Find where the given text appears and provide that cell's center as [X, Y] coordinate. 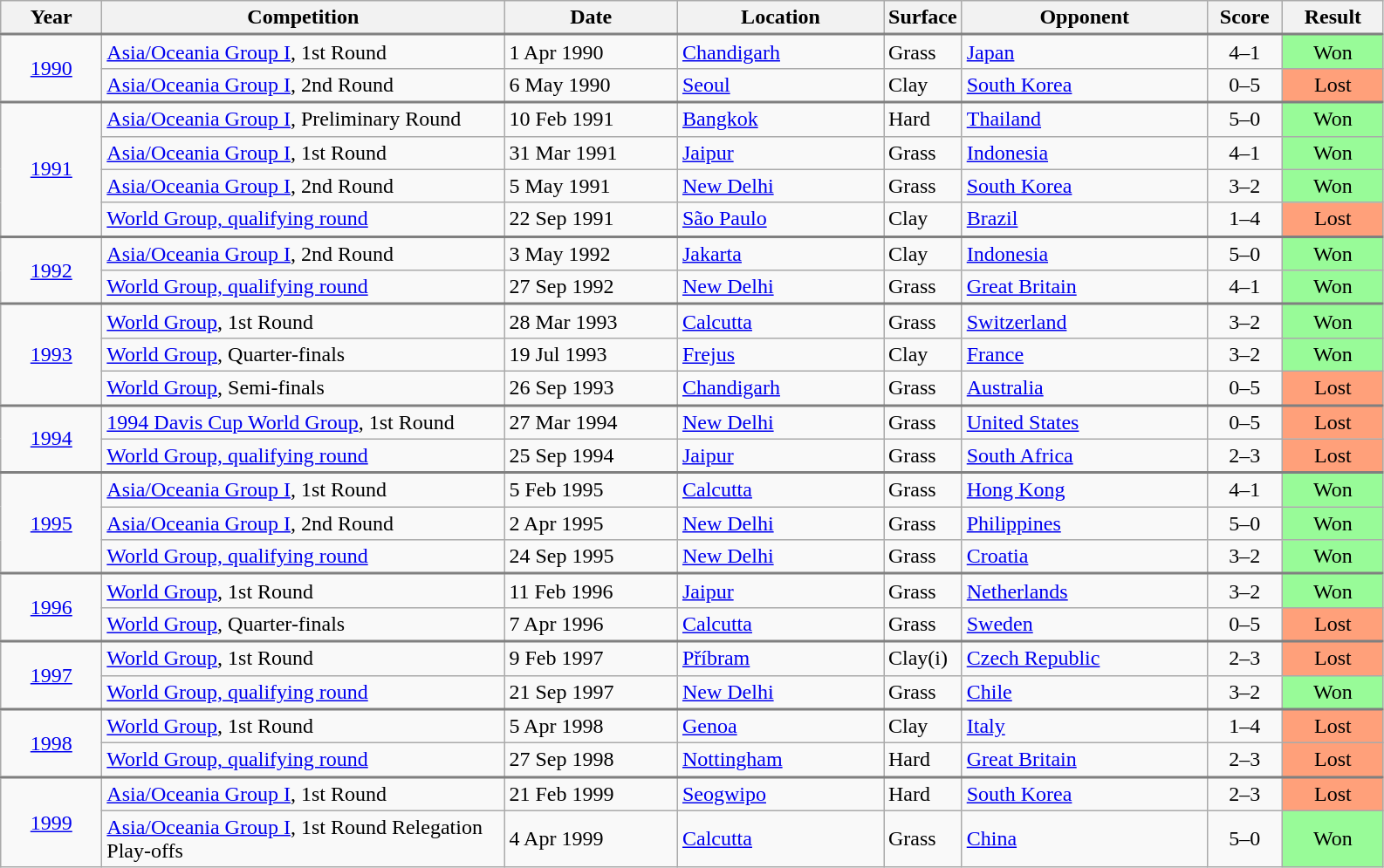
26 Sep 1993 [592, 387]
22 Sep 1991 [592, 220]
Croatia [1084, 557]
1991 [51, 169]
Location [780, 17]
11 Feb 1996 [592, 591]
9 Feb 1997 [592, 658]
Příbram [780, 658]
1997 [51, 675]
São Paulo [780, 220]
Date [592, 17]
United States [1084, 422]
1996 [51, 608]
1993 [51, 355]
28 Mar 1993 [592, 321]
Brazil [1084, 220]
Nottingham [780, 761]
Australia [1084, 387]
21 Sep 1997 [592, 693]
Competition [304, 17]
Frejus [780, 354]
Surface [922, 17]
Asia/Oceania Group I, 1st Round Relegation Play-offs [304, 839]
Jakarta [780, 253]
Genoa [780, 726]
6 May 1990 [592, 85]
5 May 1991 [592, 186]
1995 [51, 523]
Result [1333, 17]
World Group, Semi-finals [304, 387]
1994 [51, 439]
27 Mar 1994 [592, 422]
Clay(i) [922, 658]
5 Apr 1998 [592, 726]
24 Sep 1995 [592, 557]
Japan [1084, 52]
1999 [51, 822]
Score [1244, 17]
10 Feb 1991 [592, 119]
Sweden [1084, 625]
Czech Republic [1084, 658]
5 Feb 1995 [592, 490]
4 Apr 1999 [592, 839]
Year [51, 17]
Seoul [780, 85]
Philippines [1084, 523]
1 Apr 1990 [592, 52]
Hong Kong [1084, 490]
25 Sep 1994 [592, 455]
Bangkok [780, 119]
South Africa [1084, 455]
Seogwipo [780, 794]
France [1084, 354]
2 Apr 1995 [592, 523]
7 Apr 1996 [592, 625]
Opponent [1084, 17]
31 Mar 1991 [592, 153]
1992 [51, 270]
1990 [51, 69]
1998 [51, 743]
27 Sep 1992 [592, 288]
China [1084, 839]
1994 Davis Cup World Group, 1st Round [304, 422]
Chile [1084, 693]
27 Sep 1998 [592, 761]
Italy [1084, 726]
Asia/Oceania Group I, Preliminary Round [304, 119]
21 Feb 1999 [592, 794]
19 Jul 1993 [592, 354]
Thailand [1084, 119]
3 May 1992 [592, 253]
Switzerland [1084, 321]
Netherlands [1084, 591]
